For the text-containing cell, return its midpoint in [x, y] coordinate format. 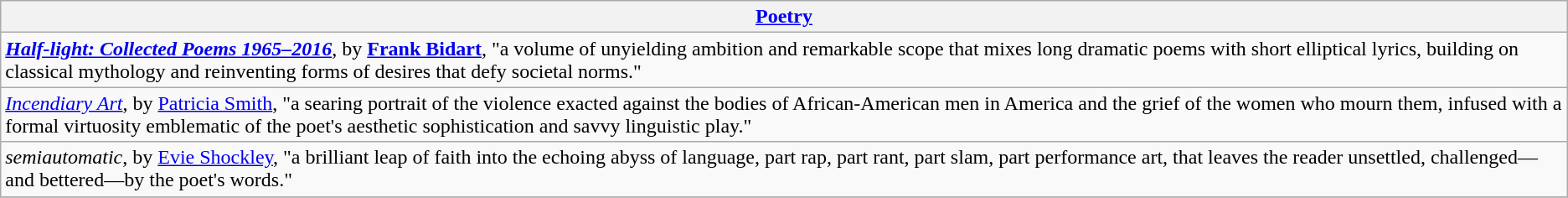
Poetry [784, 17]
